Output the [x, y] coordinate of the center of the cell containing the given text.  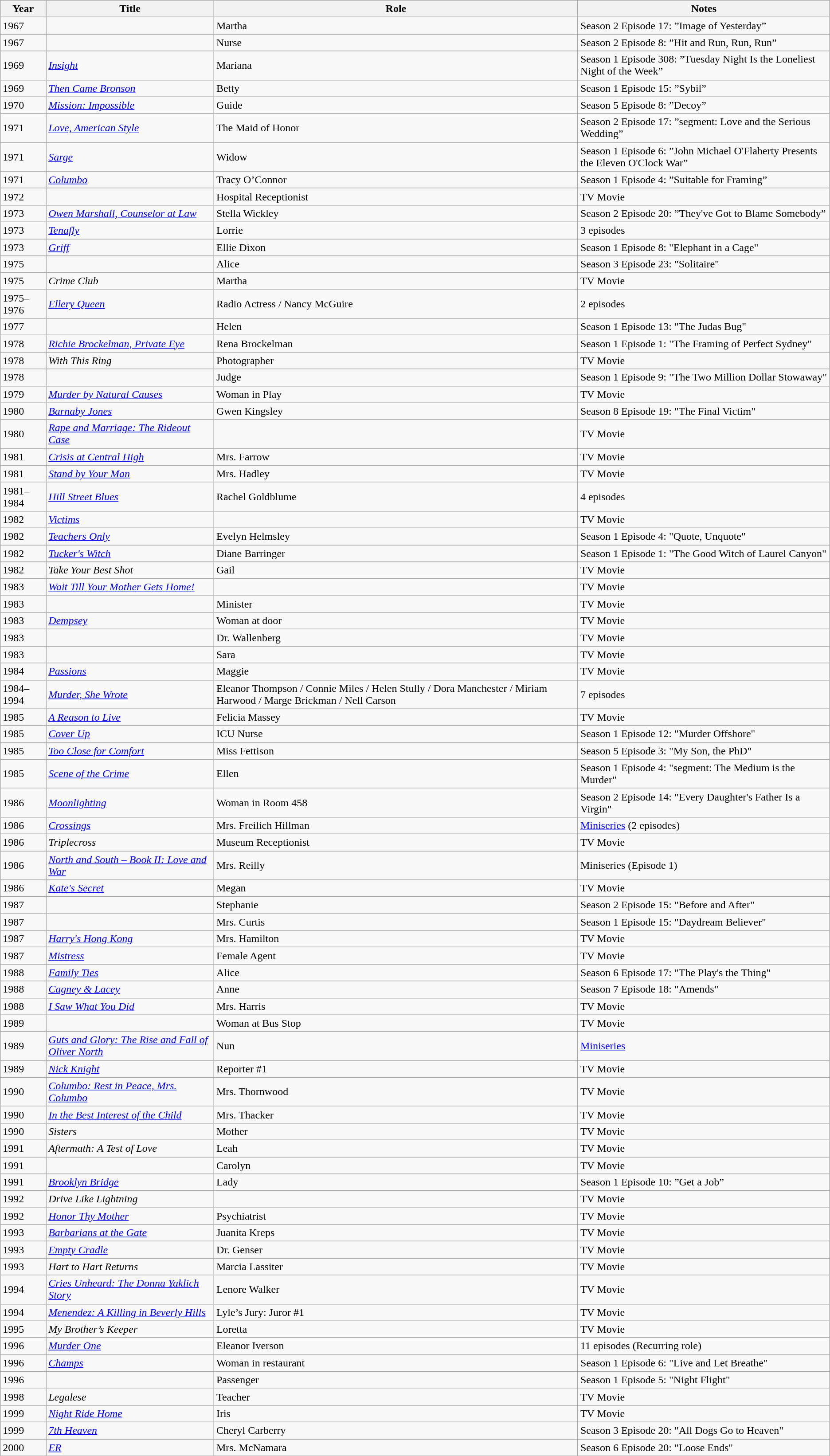
Cagney & Lacey [130, 989]
Female Agent [395, 956]
Season 1 Episode 12: "Murder Offshore" [704, 734]
Nun [395, 1046]
Betty [395, 88]
Stand by Your Man [130, 474]
Season 2 Episode 14: "Every Daughter's Father Is a Virgin" [704, 803]
1998 [23, 1397]
Guide [395, 105]
Eleanor Iverson [395, 1346]
Season 1 Episode 6: "Live and Let Breathe" [704, 1363]
1995 [23, 1329]
Mariana [395, 66]
Ellie Dixon [395, 247]
Season 2 Episode 15: "Before and After" [704, 905]
Miniseries (Episode 1) [704, 865]
Season 7 Episode 18: "Amends" [704, 989]
Gail [395, 570]
Loretta [395, 1329]
Season 3 Episode 20: "All Dogs Go to Heaven" [704, 1430]
1984–1994 [23, 695]
Season 1 Episode 10: ”Get a Job” [704, 1182]
Helen [395, 327]
1972 [23, 196]
Eleanor Thompson / Connie Miles / Helen Stully / Dora Manchester / Miriam Harwood / Marge Brickman / Nell Carson [395, 695]
Love, American Style [130, 128]
Stephanie [395, 905]
Season 5 Episode 8: ”Decoy” [704, 105]
Dempsey [130, 621]
Miniseries [704, 1046]
1975–1976 [23, 304]
Season 1 Episode 9: "The Two Million Dollar Stowaway" [704, 377]
Mrs. Harris [395, 1006]
Triplecross [130, 842]
Rena Brockelman [395, 344]
Megan [395, 888]
Lorrie [395, 230]
Carolyn [395, 1165]
Role [395, 9]
1981–1984 [23, 497]
Mother [395, 1131]
Cover Up [130, 734]
Season 1 Episode 4: ”Suitable for Framing” [704, 180]
Woman in Room 458 [395, 803]
Cries Unheard: The Donna Yaklich Story [130, 1290]
Empty Cradle [130, 1250]
Mrs. Freilich Hillman [395, 825]
Miss Fettison [395, 751]
In the Best Interest of the Child [130, 1115]
Season 2 Episode 17: ”segment: Love and the Serious Wedding” [704, 128]
Columbo [130, 180]
Hart to Hart Returns [130, 1267]
Honor Thy Mother [130, 1216]
Season 1 Episode 5: "Night Flight" [704, 1380]
11 episodes (Recurring role) [704, 1346]
The Maid of Honor [395, 128]
Murder, She Wrote [130, 695]
Judge [395, 377]
Season 6 Episode 20: "Loose Ends" [704, 1447]
Hill Street Blues [130, 497]
Champs [130, 1363]
Minister [395, 604]
Widow [395, 157]
Brooklyn Bridge [130, 1182]
Psychiatrist [395, 1216]
Maggie [395, 671]
Tenafly [130, 230]
Juanita Kreps [395, 1233]
Lady [395, 1182]
Victims [130, 519]
Crime Club [130, 281]
Mistress [130, 956]
Mrs. McNamara [395, 1447]
Season 3 Episode 23: "Solitaire" [704, 264]
Tucker's Witch [130, 553]
Diane Barringer [395, 553]
Evelyn Helmsley [395, 536]
Lyle’s Jury: Juror #1 [395, 1312]
Crisis at Central High [130, 457]
Season 1 Episode 13: "The Judas Bug" [704, 327]
Murder One [130, 1346]
Passenger [395, 1380]
Ellery Queen [130, 304]
Anne [395, 989]
Cheryl Carberry [395, 1430]
Mrs. Hamilton [395, 939]
Rape and Marriage: The Rideout Case [130, 434]
I Saw What You Did [130, 1006]
Menendez: A Killing in Beverly Hills [130, 1312]
With This Ring [130, 361]
Hospital Receptionist [395, 196]
Then Came Bronson [130, 88]
Murder by Natural Causes [130, 394]
Season 6 Episode 17: "The Play's the Thing" [704, 973]
Woman in Play [395, 394]
Mission: Impossible [130, 105]
Mrs. Farrow [395, 457]
Nurse [395, 43]
Year [23, 9]
Owen Marshall, Counselor at Law [130, 213]
Iris [395, 1413]
Mrs. Curtis [395, 922]
Season 1 Episode 1: "The Framing of Perfect Sydney" [704, 344]
Woman at door [395, 621]
4 episodes [704, 497]
Season 8 Episode 19: "The Final Victim" [704, 411]
Teacher [395, 1397]
Woman at Bus Stop [395, 1023]
Season 1 Episode 8: "Elephant in a Cage" [704, 247]
7 episodes [704, 695]
Kate's Secret [130, 888]
Barbarians at the Gate [130, 1233]
Radio Actress / Nancy McGuire [395, 304]
Take Your Best Shot [130, 570]
Barnaby Jones [130, 411]
Rachel Goldblume [395, 497]
Sarge [130, 157]
Season 1 Episode 4: "segment: The Medium is the Murder" [704, 773]
1979 [23, 394]
ICU Nurse [395, 734]
Season 1 Episode 15: "Daydream Believer" [704, 922]
Mrs. Thornwood [395, 1092]
2000 [23, 1447]
Columbo: Rest in Peace, Mrs. Columbo [130, 1092]
A Reason to Live [130, 717]
Moonlighting [130, 803]
Season 1 Episode 308: ”Tuesday Night Is the Loneliest Night of the Week” [704, 66]
Night Ride Home [130, 1413]
Harry's Hong Kong [130, 939]
Museum Receptionist [395, 842]
Season 1 Episode 6: ”John Michael O'Flaherty Presents the Eleven O'Clock War” [704, 157]
Dr. Wallenberg [395, 638]
1984 [23, 671]
Drive Like Lightning [130, 1199]
Reporter #1 [395, 1069]
3 episodes [704, 230]
Teachers Only [130, 536]
1977 [23, 327]
Mrs. Hadley [395, 474]
Insight [130, 66]
Crossings [130, 825]
Guts and Glory: The Rise and Fall of Oliver North [130, 1046]
Mrs. Thacker [395, 1115]
Season 2 Episode 8: ”Hit and Run, Run, Run” [704, 43]
Passions [130, 671]
Stella Wickley [395, 213]
My Brother’s Keeper [130, 1329]
Family Ties [130, 973]
Photographer [395, 361]
Season 5 Episode 3: "My Son, the PhD" [704, 751]
Richie Brockelman, Private Eye [130, 344]
Marcia Lassiter [395, 1267]
Season 1 Episode 1: "The Good Witch of Laurel Canyon" [704, 553]
Too Close for Comfort [130, 751]
Leah [395, 1148]
Dr. Genser [395, 1250]
North and South – Book II: Love and War [130, 865]
7th Heaven [130, 1430]
Lenore Walker [395, 1290]
Title [130, 9]
2 episodes [704, 304]
Woman in restaurant [395, 1363]
Scene of the Crime [130, 773]
ER [130, 1447]
Season 2 Episode 20: ”They've Got to Blame Somebody” [704, 213]
Tracy O’Connor [395, 180]
Season 1 Episode 15: ”Sybil” [704, 88]
Sara [395, 655]
Season 2 Episode 17: ”Image of Yesterday” [704, 26]
Wait Till Your Mother Gets Home! [130, 587]
Ellen [395, 773]
1970 [23, 105]
Miniseries (2 episodes) [704, 825]
Felicia Massey [395, 717]
Aftermath: A Test of Love [130, 1148]
Griff [130, 247]
Notes [704, 9]
Gwen Kingsley [395, 411]
Legalese [130, 1397]
Mrs. Reilly [395, 865]
Season 1 Episode 4: "Quote, Unquote" [704, 536]
Sisters [130, 1131]
Nick Knight [130, 1069]
